Scan for the cell matching the given text and deliver its (x, y) coordinate at center. 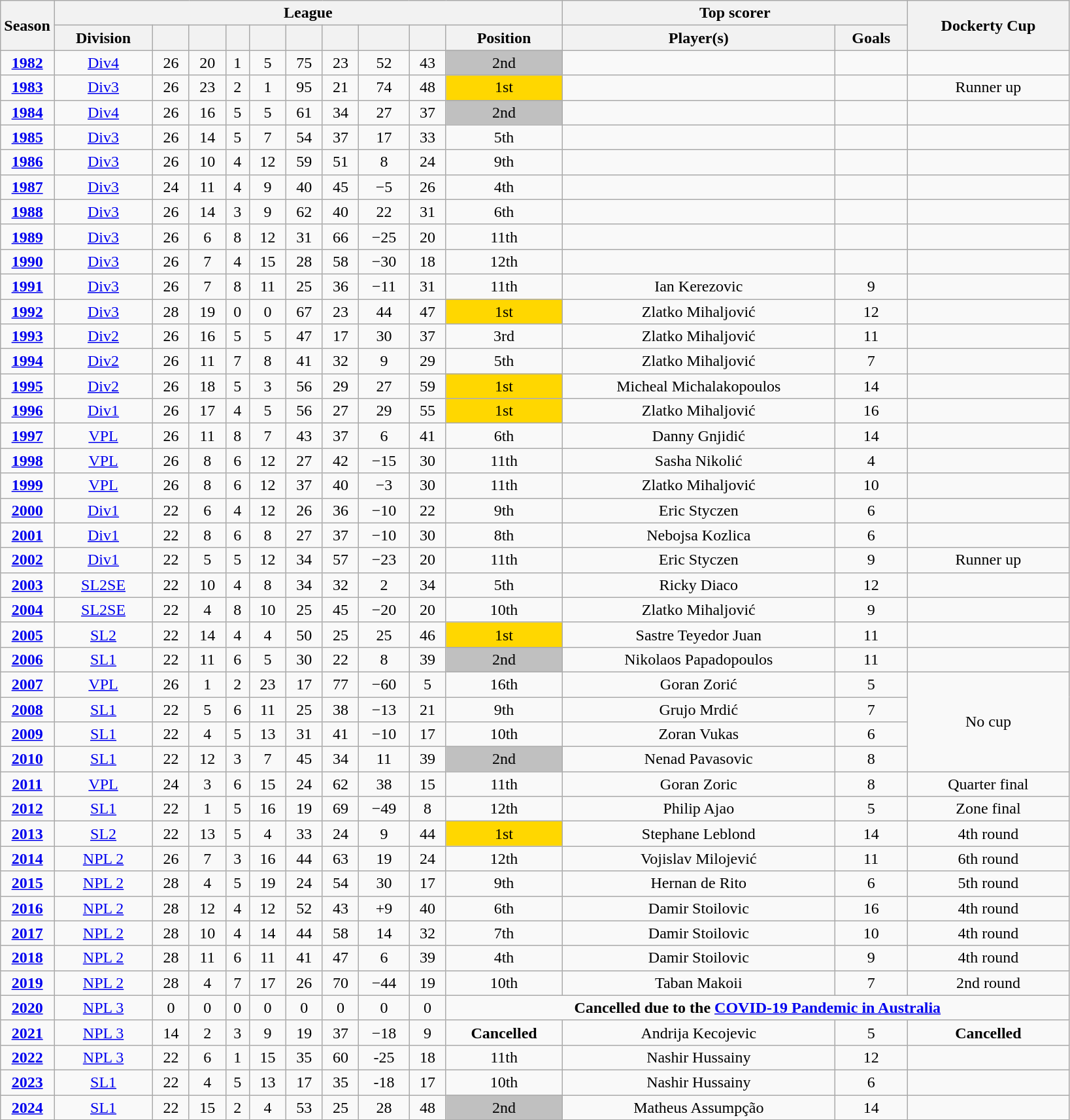
1995 (27, 386)
2004 (27, 610)
−5 (384, 187)
66 (341, 237)
1992 (27, 312)
2001 (27, 535)
Sasha Nikolić (698, 461)
1999 (27, 486)
2nd round (988, 983)
Zoran Vukas (698, 734)
1990 (27, 261)
Andrija Kecojevic (698, 1032)
Vojislav Milojević (698, 859)
2005 (27, 634)
−18 (384, 1032)
Ian Kerezovic (698, 286)
−3 (384, 486)
Zone final (988, 809)
63 (341, 859)
69 (341, 809)
Dockerty Cup (988, 25)
7th (505, 933)
1991 (27, 286)
2006 (27, 659)
1987 (27, 187)
Ricky Diaco (698, 585)
16th (505, 684)
51 (341, 162)
−25 (384, 237)
−30 (384, 261)
Cancelled due to the COVID-19 Pandemic in Australia (758, 1008)
2023 (27, 1082)
1984 (27, 112)
2020 (27, 1008)
2002 (27, 560)
-25 (384, 1057)
2008 (27, 709)
53 (304, 1108)
1996 (27, 411)
2019 (27, 983)
Goran Zoric (698, 784)
−60 (384, 684)
74 (384, 88)
2018 (27, 958)
8th (505, 535)
Taban Makoii (698, 983)
1989 (27, 237)
−49 (384, 809)
Sastre Teyedor Juan (698, 634)
Nenad Pavasovic (698, 759)
2021 (27, 1032)
No cup (988, 721)
2014 (27, 859)
1982 (27, 63)
−20 (384, 610)
46 (427, 634)
2022 (27, 1057)
2000 (27, 510)
−13 (384, 709)
2003 (27, 585)
2011 (27, 784)
Top scorer (735, 13)
1986 (27, 162)
Division (103, 38)
75 (304, 63)
1983 (27, 88)
Quarter final (988, 784)
Matheus Assumpção (698, 1108)
Goals (871, 38)
2013 (27, 834)
57 (341, 560)
2015 (27, 883)
1985 (27, 137)
70 (341, 983)
+9 (384, 908)
60 (341, 1057)
1993 (27, 337)
League (308, 13)
2012 (27, 809)
3rd (505, 337)
Position (505, 38)
Philip Ajao (698, 809)
−11 (384, 286)
67 (304, 312)
Grujo Mrdić (698, 709)
−15 (384, 461)
-18 (384, 1082)
77 (341, 684)
−44 (384, 983)
Goran Zorić (698, 684)
55 (427, 411)
Danny Gnjidić (698, 436)
2009 (27, 734)
Nebojsa Kozlica (698, 535)
95 (304, 88)
2016 (27, 908)
1998 (27, 461)
Player(s) (698, 38)
Stephane Leblond (698, 834)
1994 (27, 361)
1988 (27, 212)
50 (304, 634)
−23 (384, 560)
42 (341, 461)
2024 (27, 1108)
1997 (27, 436)
6th round (988, 859)
Nikolaos Papadopoulos (698, 659)
2007 (27, 684)
2010 (27, 759)
5th round (988, 883)
61 (304, 112)
Season (27, 25)
Micheal Michalakopoulos (698, 386)
2017 (27, 933)
Hernan de Rito (698, 883)
